Return (X, Y) of the center of cell containing provided text 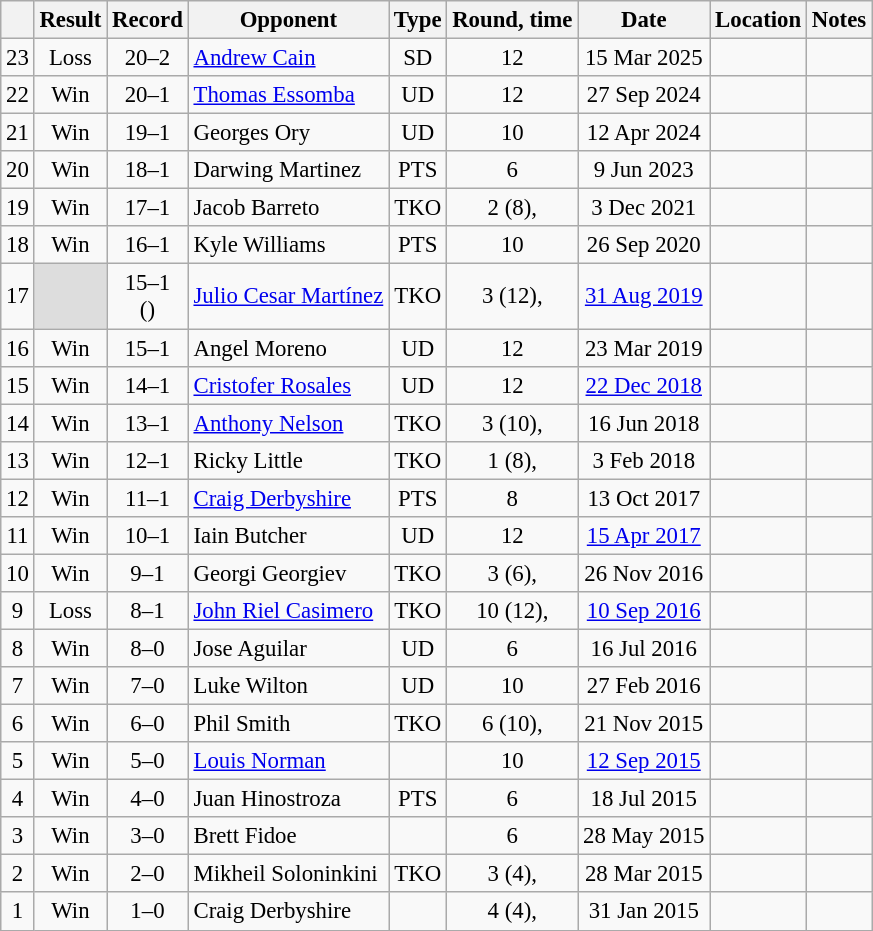
14 (18, 423)
Location (758, 20)
Iain Butcher (288, 536)
27 Feb 2016 (644, 686)
15–1 (148, 348)
Opponent (288, 20)
Type (418, 20)
Cristofer Rosales (288, 385)
Louis Norman (288, 761)
20–1 (148, 95)
18 (18, 245)
3 (18, 836)
Phil Smith (288, 724)
Anthony Nelson (288, 423)
20–2 (148, 58)
Record (148, 20)
John Riel Casimero (288, 611)
23 (18, 58)
Jacob Barreto (288, 208)
22 (18, 95)
10–1 (148, 536)
2 (8), (512, 208)
Julio Cesar Martínez (288, 296)
1 (8), (512, 460)
21 Nov 2015 (644, 724)
Luke Wilton (288, 686)
3–0 (148, 836)
2–0 (148, 874)
16 Jun 2018 (644, 423)
1 (18, 912)
Thomas Essomba (288, 95)
23 Mar 2019 (644, 348)
Round, time (512, 20)
20 (18, 170)
10 (12), (512, 611)
10 Sep 2016 (644, 611)
Georges Ory (288, 133)
Andrew Cain (288, 58)
12 Apr 2024 (644, 133)
13 (18, 460)
3 (12), (512, 296)
SD (418, 58)
4 (18, 799)
22 Dec 2018 (644, 385)
9 (18, 611)
17 (18, 296)
3 (6), (512, 573)
Notes (838, 20)
21 (18, 133)
Angel Moreno (288, 348)
Brett Fidoe (288, 836)
6–0 (148, 724)
27 Sep 2024 (644, 95)
31 Aug 2019 (644, 296)
Date (644, 20)
1–0 (148, 912)
12–1 (148, 460)
13 Oct 2017 (644, 498)
15 (18, 385)
4 (4), (512, 912)
19 (18, 208)
11 (18, 536)
15–1() (148, 296)
26 Nov 2016 (644, 573)
16 Jul 2016 (644, 648)
Mikheil Soloninkini (288, 874)
18 Jul 2015 (644, 799)
3 Dec 2021 (644, 208)
12 Sep 2015 (644, 761)
15 Apr 2017 (644, 536)
Georgi Georgiev (288, 573)
3 (10), (512, 423)
5 (18, 761)
16–1 (148, 245)
7–0 (148, 686)
15 Mar 2025 (644, 58)
17–1 (148, 208)
7 (18, 686)
8–1 (148, 611)
6 (10), (512, 724)
Kyle Williams (288, 245)
2 (18, 874)
4–0 (148, 799)
28 Mar 2015 (644, 874)
Juan Hinostroza (288, 799)
13–1 (148, 423)
11–1 (148, 498)
18–1 (148, 170)
3 (4), (512, 874)
19–1 (148, 133)
28 May 2015 (644, 836)
9 Jun 2023 (644, 170)
Result (70, 20)
16 (18, 348)
8–0 (148, 648)
14–1 (148, 385)
Ricky Little (288, 460)
9–1 (148, 573)
5–0 (148, 761)
26 Sep 2020 (644, 245)
31 Jan 2015 (644, 912)
3 Feb 2018 (644, 460)
Jose Aguilar (288, 648)
Darwing Martinez (288, 170)
